Pinpoint the cell where the given text exists, returning its (x, y) midpoint coordinate. 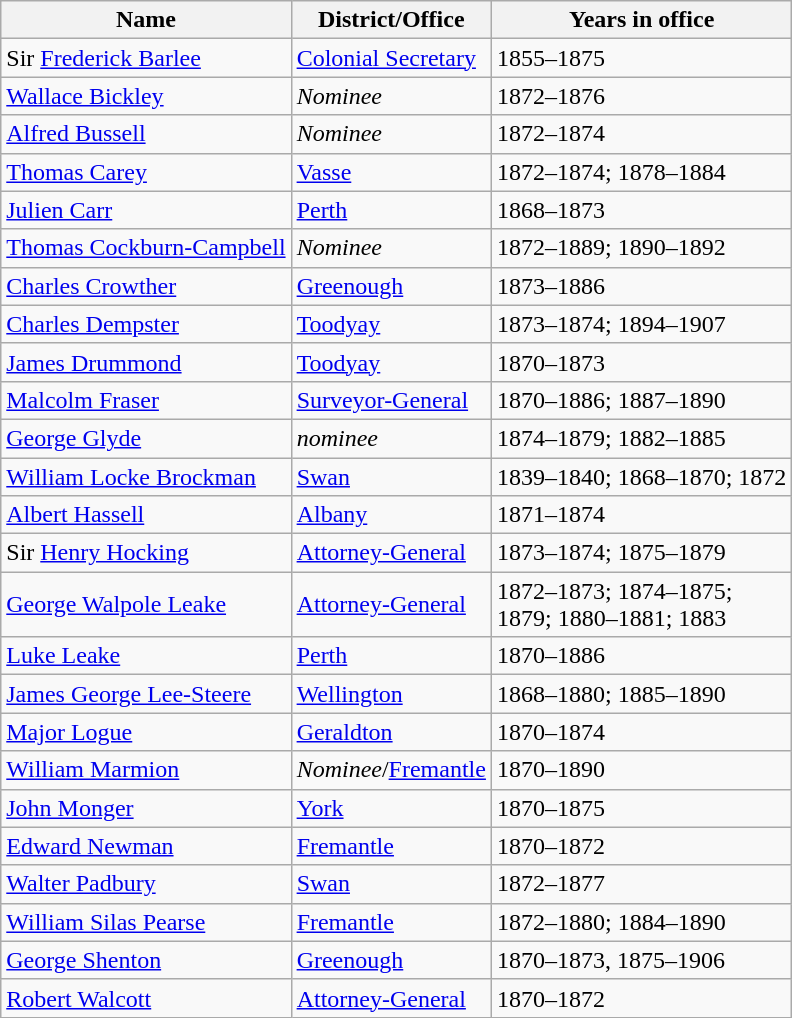
James George Lee-Steere (146, 694)
1873–1886 (641, 286)
George Walpole Leake (146, 604)
1870–1875 (641, 808)
1872–1889; 1890–1892 (641, 248)
Luke Leake (146, 656)
Name (146, 20)
1868–1873 (641, 210)
William Marmion (146, 770)
1872–1880; 1884–1890 (641, 922)
Wallace Bickley (146, 96)
Sir Henry Hocking (146, 553)
1874–1879; 1882–1885 (641, 438)
Albert Hassell (146, 515)
1873–1874; 1875–1879 (641, 553)
Nominee/Fremantle (391, 770)
1872–1877 (641, 884)
District/Office (391, 20)
Surveyor-General (391, 400)
Major Logue (146, 732)
Sir Frederick Barlee (146, 58)
1870–1873, 1875–1906 (641, 960)
George Glyde (146, 438)
Thomas Cockburn-Campbell (146, 248)
1870–1890 (641, 770)
1872–1874 (641, 134)
George Shenton (146, 960)
1873–1874; 1894–1907 (641, 324)
Walter Padbury (146, 884)
1872–1873; 1874–1875;1879; 1880–1881; 1883 (641, 604)
Vasse (391, 172)
Edward Newman (146, 846)
1872–1876 (641, 96)
Colonial Secretary (391, 58)
Alfred Bussell (146, 134)
1855–1875 (641, 58)
nominee (391, 438)
1870–1874 (641, 732)
John Monger (146, 808)
Robert Walcott (146, 998)
Albany (391, 515)
1872–1874; 1878–1884 (641, 172)
1870–1873 (641, 362)
Years in office (641, 20)
William Locke Brockman (146, 477)
Thomas Carey (146, 172)
1871–1874 (641, 515)
William Silas Pearse (146, 922)
Charles Dempster (146, 324)
1870–1886; 1887–1890 (641, 400)
1839–1840; 1868–1870; 1872 (641, 477)
Geraldton (391, 732)
1870–1886 (641, 656)
James Drummond (146, 362)
York (391, 808)
Wellington (391, 694)
Julien Carr (146, 210)
1868–1880; 1885–1890 (641, 694)
Malcolm Fraser (146, 400)
Charles Crowther (146, 286)
